Determine the (X, Y) coordinate at the center of the cell enclosing the given text.  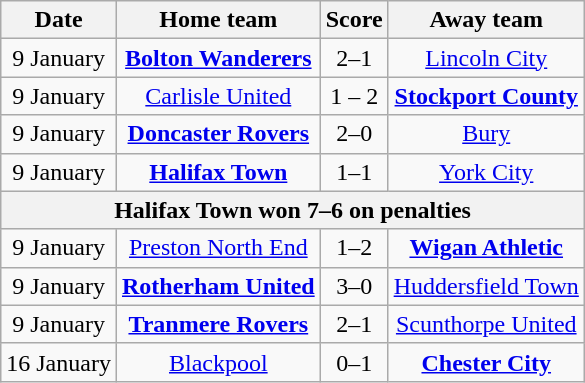
Doncaster Rovers (218, 134)
Huddersfield Town (486, 286)
Lincoln City (486, 58)
Tranmere Rovers (218, 324)
York City (486, 172)
1–1 (354, 172)
Wigan Athletic (486, 248)
Date (59, 20)
Away team (486, 20)
Carlisle United (218, 96)
Blackpool (218, 362)
Bury (486, 134)
2–0 (354, 134)
Chester City (486, 362)
1–2 (354, 248)
Rotherham United (218, 286)
Halifax Town won 7–6 on penalties (293, 210)
0–1 (354, 362)
Scunthorpe United (486, 324)
16 January (59, 362)
Halifax Town (218, 172)
3–0 (354, 286)
Stockport County (486, 96)
1 – 2 (354, 96)
Score (354, 20)
Home team (218, 20)
Bolton Wanderers (218, 58)
Preston North End (218, 248)
